Return the [x, y] coordinate for the center point of the cell that contains the specified text.  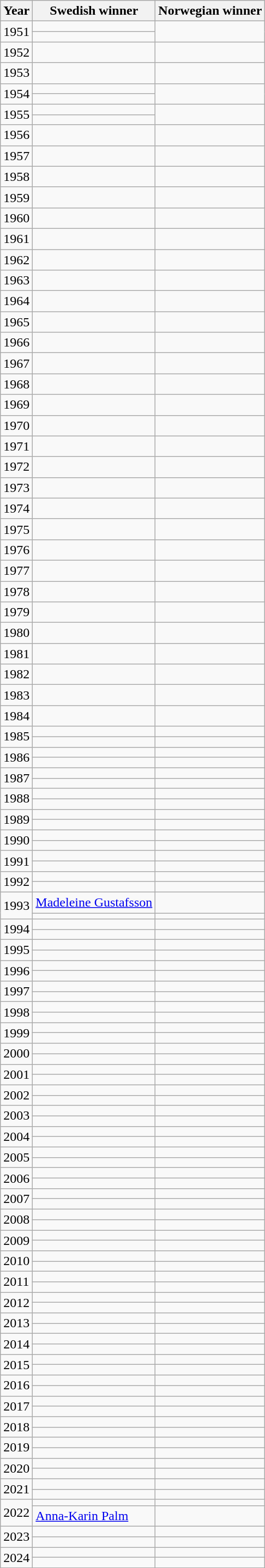
1979 [16, 612]
1972 [16, 467]
1996 [16, 971]
1980 [16, 633]
2010 [16, 1261]
2009 [16, 1241]
1961 [16, 239]
1990 [16, 840]
1953 [16, 73]
Year [16, 11]
2015 [16, 1365]
1995 [16, 950]
1993 [16, 905]
2004 [16, 1137]
2017 [16, 1406]
1988 [16, 799]
1969 [16, 405]
2012 [16, 1303]
1959 [16, 197]
2008 [16, 1219]
2024 [16, 1558]
2022 [16, 1512]
1970 [16, 426]
2005 [16, 1157]
2018 [16, 1427]
1991 [16, 861]
1994 [16, 929]
1975 [16, 529]
2003 [16, 1116]
2007 [16, 1199]
1957 [16, 156]
1997 [16, 992]
Madeleine Gustafsson [94, 902]
Swedish winner [94, 11]
2019 [16, 1448]
1992 [16, 882]
1963 [16, 281]
2001 [16, 1074]
1967 [16, 363]
2023 [16, 1536]
2002 [16, 1095]
1955 [16, 114]
1989 [16, 819]
1998 [16, 1012]
1951 [16, 32]
1962 [16, 260]
1978 [16, 591]
1956 [16, 135]
1960 [16, 218]
2014 [16, 1344]
1952 [16, 52]
1982 [16, 674]
1974 [16, 508]
1986 [16, 757]
1966 [16, 343]
1968 [16, 384]
2020 [16, 1468]
2011 [16, 1282]
1964 [16, 301]
1987 [16, 778]
1973 [16, 488]
1981 [16, 654]
Anna-Karin Palm [94, 1516]
1971 [16, 446]
2021 [16, 1489]
1999 [16, 1033]
1954 [16, 94]
1976 [16, 550]
1984 [16, 716]
2006 [16, 1178]
2000 [16, 1054]
1983 [16, 695]
1965 [16, 322]
2016 [16, 1385]
1977 [16, 570]
1958 [16, 177]
Norwegian winner [210, 11]
1985 [16, 737]
2013 [16, 1323]
